Find where the given text appears and provide that cell's center as (x, y) coordinate. 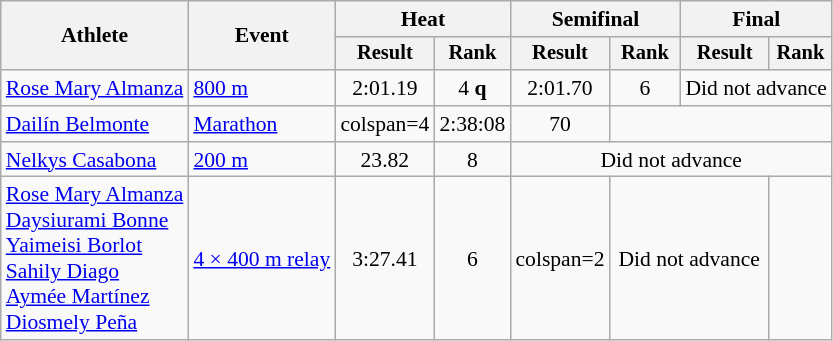
200 m (262, 160)
3:27.41 (384, 258)
Nelkys Casabona (95, 160)
8 (472, 160)
70 (560, 124)
2:01.70 (560, 88)
Rose Mary AlmanzaDaysiurami BonneYaimeisi BorlotSahily DiagoAymée MartínezDiosmely Peña (95, 258)
Heat (422, 19)
2:38:08 (472, 124)
2:01.19 (384, 88)
23.82 (384, 160)
Marathon (262, 124)
4 × 400 m relay (262, 258)
colspan=4 (384, 124)
Athlete (95, 36)
Rose Mary Almanza (95, 88)
Dailín Belmonte (95, 124)
Semifinal (595, 19)
Final (756, 19)
colspan=2 (560, 258)
Event (262, 36)
4 q (472, 88)
800 m (262, 88)
